Return (x, y) of the center of cell containing provided text 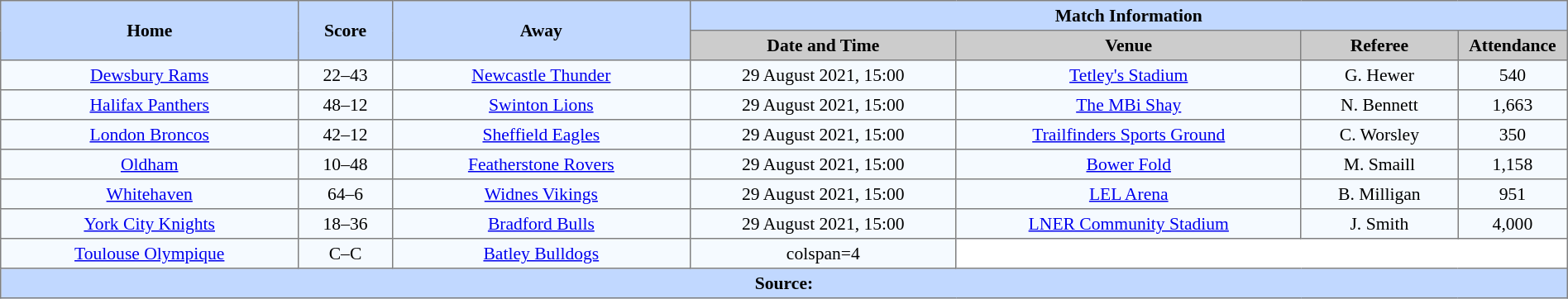
Trailfinders Sports Ground (1128, 135)
Toulouse Olympique (150, 254)
G. Hewer (1379, 75)
18–36 (346, 224)
Away (541, 31)
4,000 (1513, 224)
10–48 (346, 164)
Attendance (1513, 45)
42–12 (346, 135)
Sheffield Eagles (541, 135)
22–43 (346, 75)
Source: (784, 283)
Featherstone Rovers (541, 164)
LNER Community Stadium (1128, 224)
C. Worsley (1379, 135)
Widnes Vikings (541, 194)
The MBi Shay (1128, 105)
B. Milligan (1379, 194)
Newcastle Thunder (541, 75)
C–C (346, 254)
Dewsbury Rams (150, 75)
Swinton Lions (541, 105)
540 (1513, 75)
951 (1513, 194)
M. Smaill (1379, 164)
64–6 (346, 194)
London Broncos (150, 135)
J. Smith (1379, 224)
Halifax Panthers (150, 105)
LEL Arena (1128, 194)
350 (1513, 135)
Batley Bulldogs (541, 254)
N. Bennett (1379, 105)
Oldham (150, 164)
York City Knights (150, 224)
1,158 (1513, 164)
Referee (1379, 45)
Score (346, 31)
Match Information (1128, 16)
Whitehaven (150, 194)
1,663 (1513, 105)
colspan=4 (823, 254)
Date and Time (823, 45)
48–12 (346, 105)
Venue (1128, 45)
Bradford Bulls (541, 224)
Bower Fold (1128, 164)
Home (150, 31)
Tetley's Stadium (1128, 75)
